Extract the (X, Y) coordinate from the center of the cell holding the provided text.  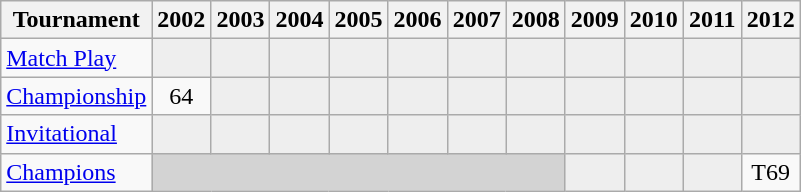
Match Play (76, 58)
Invitational (76, 134)
Champions (76, 172)
Tournament (76, 20)
2007 (476, 20)
2012 (770, 20)
2009 (594, 20)
Championship (76, 96)
2004 (300, 20)
64 (182, 96)
2008 (536, 20)
2011 (712, 20)
2002 (182, 20)
2005 (358, 20)
T69 (770, 172)
2003 (240, 20)
2010 (654, 20)
2006 (418, 20)
